Search for the cell housing the specified text and yield its [x, y] center coordinate. 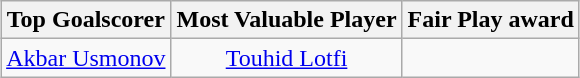
Touhid Lotfi [286, 58]
Most Valuable Player [286, 20]
Fair Play award [490, 20]
Akbar Usmonov [86, 58]
Top Goalscorer [86, 20]
